Scan for the cell matching the given text and deliver its (x, y) coordinate at center. 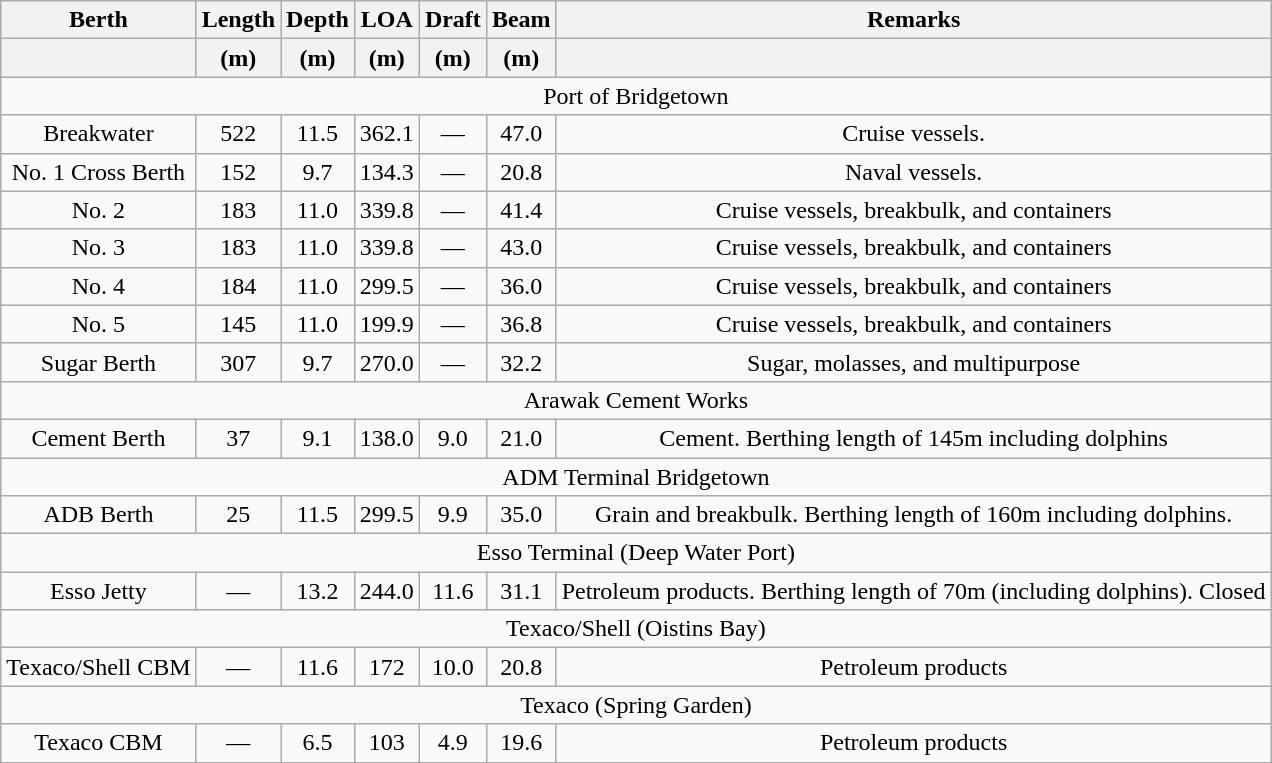
4.9 (452, 743)
No. 4 (98, 286)
145 (238, 324)
21.0 (521, 438)
Texaco/Shell CBM (98, 667)
Petroleum products. Berthing length of 70m (including dolphins). Closed (914, 591)
Sugar, molasses, and multipurpose (914, 362)
Arawak Cement Works (636, 400)
362.1 (386, 134)
Berth (98, 20)
36.8 (521, 324)
32.2 (521, 362)
No. 3 (98, 248)
Port of Bridgetown (636, 96)
36.0 (521, 286)
134.3 (386, 172)
43.0 (521, 248)
9.0 (452, 438)
No. 1 Cross Berth (98, 172)
244.0 (386, 591)
Texaco/Shell (Oistins Bay) (636, 629)
47.0 (521, 134)
172 (386, 667)
No. 5 (98, 324)
307 (238, 362)
ADB Berth (98, 515)
Esso Jetty (98, 591)
Remarks (914, 20)
Length (238, 20)
37 (238, 438)
Cement Berth (98, 438)
19.6 (521, 743)
6.5 (318, 743)
Texaco (Spring Garden) (636, 705)
Naval vessels. (914, 172)
Texaco CBM (98, 743)
Sugar Berth (98, 362)
10.0 (452, 667)
Esso Terminal (Deep Water Port) (636, 553)
Beam (521, 20)
9.1 (318, 438)
25 (238, 515)
152 (238, 172)
270.0 (386, 362)
ADM Terminal Bridgetown (636, 477)
Cruise vessels. (914, 134)
9.9 (452, 515)
184 (238, 286)
LOA (386, 20)
41.4 (521, 210)
138.0 (386, 438)
13.2 (318, 591)
Cement. Berthing length of 145m including dolphins (914, 438)
522 (238, 134)
No. 2 (98, 210)
Draft (452, 20)
31.1 (521, 591)
35.0 (521, 515)
Breakwater (98, 134)
Depth (318, 20)
103 (386, 743)
199.9 (386, 324)
Grain and breakbulk. Berthing length of 160m including dolphins. (914, 515)
